Search for the cell housing the specified text and yield its (x, y) center coordinate. 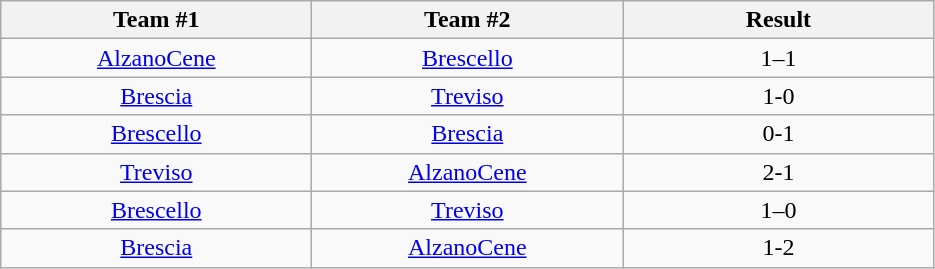
Team #2 (468, 20)
Result (778, 20)
1-0 (778, 96)
Team #1 (156, 20)
1–0 (778, 210)
2-1 (778, 172)
0-1 (778, 134)
1-2 (778, 248)
1–1 (778, 58)
